Scan for the cell matching the given text and deliver its [x, y] coordinate at center. 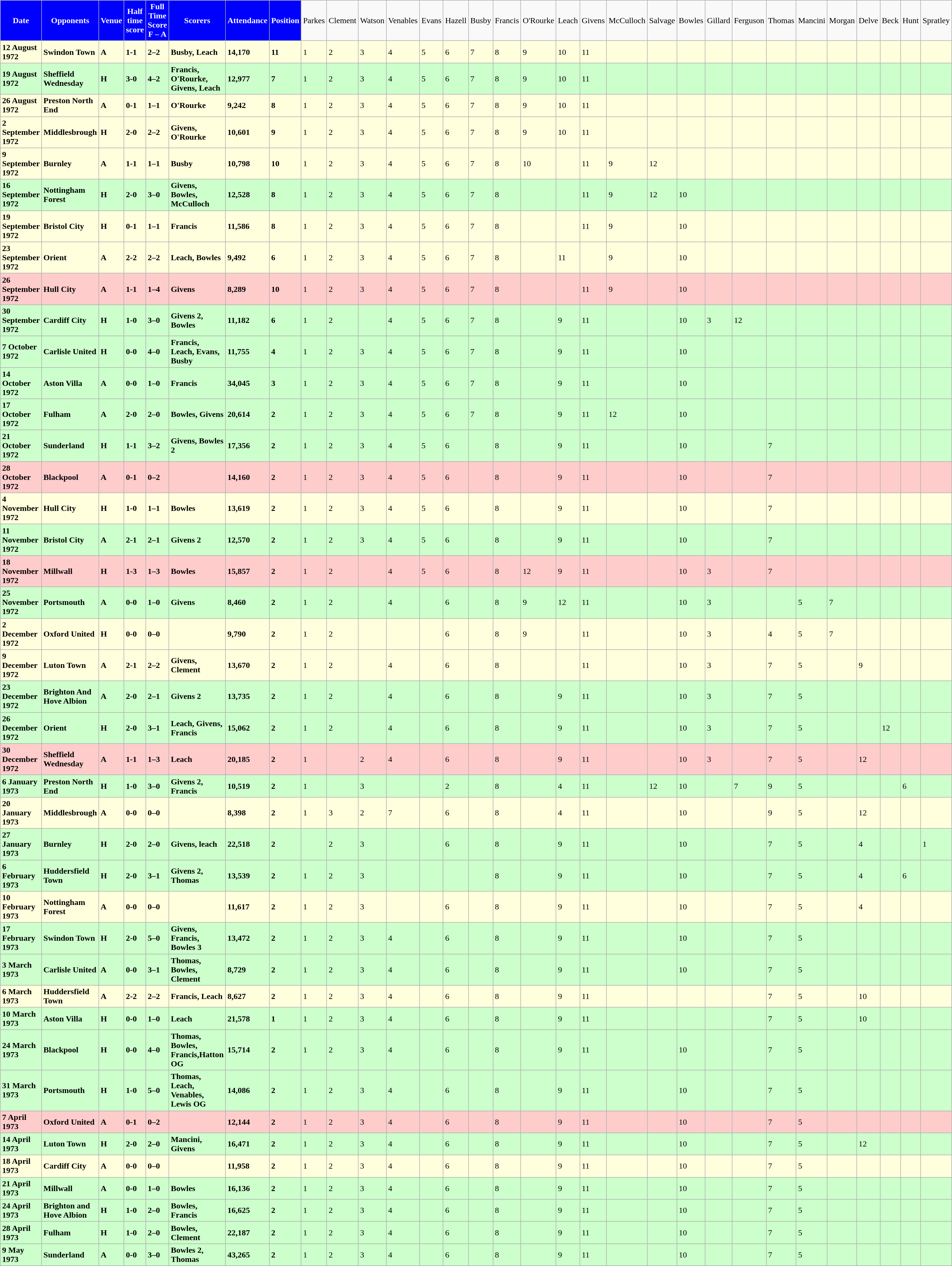
17 October 1972 [21, 415]
Venue [111, 20]
24 April 1973 [21, 1210]
Givens 2, Thomas [197, 875]
12 August 1972 [21, 52]
6 February 1973 [21, 875]
26 December 1972 [21, 728]
Bowles 2, Thomas [197, 1255]
13,619 [247, 509]
9,242 [247, 106]
Givens, O'Rourke [197, 132]
6 March 1973 [21, 997]
2 September 1972 [21, 132]
12,977 [247, 79]
16,136 [247, 1188]
Givens, Bowles, McCulloch [197, 195]
12,144 [247, 1122]
30 December 1972 [21, 759]
14 April 1973 [21, 1144]
3–2 [157, 446]
8,627 [247, 997]
3-0 [135, 79]
19 September 1972 [21, 226]
10 February 1973 [21, 907]
11,586 [247, 226]
Parkes [314, 20]
Watson [372, 20]
9 December 1972 [21, 665]
Delve [868, 20]
8,398 [247, 813]
21 October 1972 [21, 446]
27 January 1973 [21, 844]
20,614 [247, 415]
Evans [431, 20]
17,356 [247, 446]
Spratley [936, 20]
Venables [403, 20]
Givens 2, Francis [197, 786]
16 September 1972 [21, 195]
Bowles, Givens [197, 415]
Attendance [247, 20]
Hunt [910, 20]
Givens, Bowles 2 [197, 446]
9 September 1972 [21, 163]
16,471 [247, 1144]
34,045 [247, 383]
Gillard [718, 20]
13,670 [247, 665]
Brighton And Hove Albion [70, 697]
11,617 [247, 907]
1–4 [157, 289]
Francis, Leach, Evans, Busby [197, 351]
Full Time ScoreF – A [157, 20]
10 March 1973 [21, 1018]
8,460 [247, 603]
15,714 [247, 1050]
22,518 [247, 844]
21,578 [247, 1018]
28 October 1972 [21, 477]
8,289 [247, 289]
19 August 1972 [21, 79]
Beck [890, 20]
Opponents [70, 20]
Leach, Givens, Francis [197, 728]
26 August 1972 [21, 106]
Date [21, 20]
14,170 [247, 52]
9,492 [247, 257]
4 November 1972 [21, 509]
21 April 1973 [21, 1188]
9 May 1973 [21, 1255]
Francis, O'Rourke, Givens, Leach [197, 79]
Morgan [842, 20]
31 March 1973 [21, 1091]
Bowles, Francis [197, 1210]
17 February 1973 [21, 938]
10,519 [247, 786]
6 January 1973 [21, 786]
Busby, Leach [197, 52]
14,160 [247, 477]
23 September 1972 [21, 257]
30 September 1972 [21, 320]
Givens, Clement [197, 665]
10,798 [247, 163]
8,729 [247, 970]
14,086 [247, 1091]
28 April 1973 [21, 1232]
11 November 1972 [21, 540]
Half time score [135, 20]
18 April 1973 [21, 1166]
11,755 [247, 351]
11,182 [247, 320]
12,570 [247, 540]
26 September 1972 [21, 289]
15,062 [247, 728]
20,185 [247, 759]
14 October 1972 [21, 383]
13,735 [247, 697]
McCulloch [627, 20]
7 April 1973 [21, 1122]
Givens 2, Bowles [197, 320]
Francis, Leach [197, 997]
15,857 [247, 571]
1-3 [135, 571]
Leach, Bowles [197, 257]
4–2 [157, 79]
Mancini [812, 20]
18 November 1972 [21, 571]
Position [285, 20]
2 December 1972 [21, 634]
20 January 1973 [21, 813]
23 December 1972 [21, 697]
Thomas, Bowles, Clement [197, 970]
24 March 1973 [21, 1050]
22,187 [247, 1232]
16,625 [247, 1210]
Scorers [197, 20]
25 November 1972 [21, 603]
Thomas, Bowles, Francis,Hatton OG [197, 1050]
Bowles, Clement [197, 1232]
13,472 [247, 938]
13,539 [247, 875]
Brighton and Hove Albion [70, 1210]
3 March 1973 [21, 970]
Givens, Francis, Bowles 3 [197, 938]
Mancini, Givens [197, 1144]
Givens, leach [197, 844]
9,790 [247, 634]
Thomas [781, 20]
Ferguson [749, 20]
11,958 [247, 1166]
Hazell [456, 20]
Clement [343, 20]
43,265 [247, 1255]
Salvage [662, 20]
10,601 [247, 132]
Thomas, Leach, Venables, Lewis OG [197, 1091]
12,528 [247, 195]
7 October 1972 [21, 351]
